Capture the cell that displays the provided text and extract its (X, Y) central coordinate. 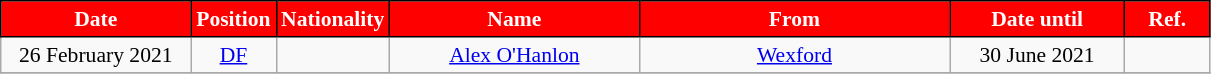
Name (514, 19)
Wexford (794, 55)
30 June 2021 (1038, 55)
26 February 2021 (96, 55)
Nationality (332, 19)
Alex O'Hanlon (514, 55)
From (794, 19)
Date (96, 19)
Date until (1038, 19)
DF (234, 55)
Position (234, 19)
Ref. (1168, 19)
